Scan for the cell matching the given text and deliver its (X, Y) coordinate at center. 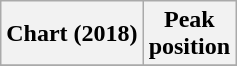
Chart (2018) (72, 34)
Peakposition (189, 34)
